Extract the (X, Y) coordinate from the center of the cell holding the provided text.  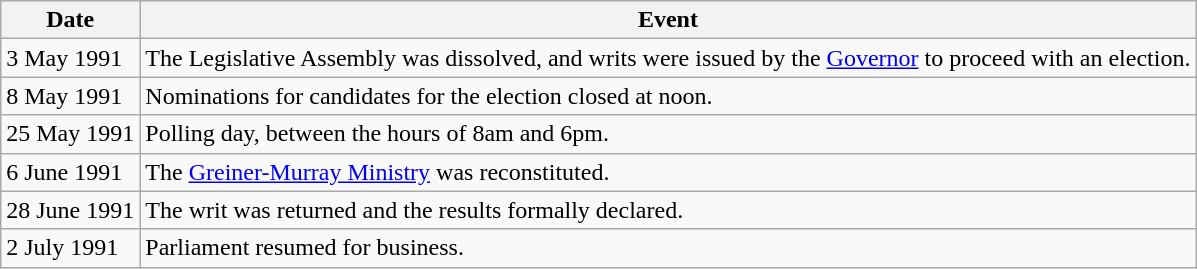
3 May 1991 (70, 58)
The Legislative Assembly was dissolved, and writs were issued by the Governor to proceed with an election. (668, 58)
Polling day, between the hours of 8am and 6pm. (668, 134)
Event (668, 20)
6 June 1991 (70, 172)
28 June 1991 (70, 210)
25 May 1991 (70, 134)
The Greiner-Murray Ministry was reconstituted. (668, 172)
8 May 1991 (70, 96)
The writ was returned and the results formally declared. (668, 210)
2 July 1991 (70, 248)
Nominations for candidates for the election closed at noon. (668, 96)
Date (70, 20)
Parliament resumed for business. (668, 248)
